Find where the given text appears and provide that cell's center as (X, Y) coordinate. 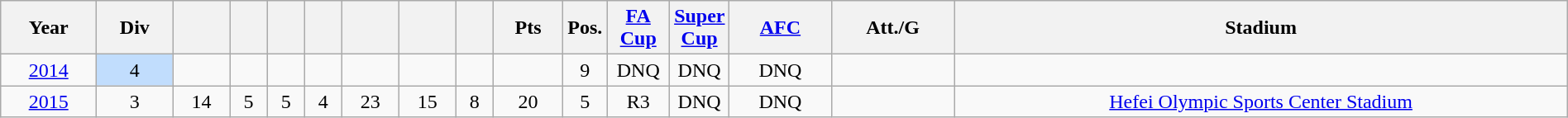
Super Cup (700, 28)
Div (135, 28)
9 (586, 70)
2015 (49, 101)
14 (202, 101)
Pts (528, 28)
AFC (781, 28)
Hefei Olympic Sports Center Stadium (1260, 101)
2014 (49, 70)
15 (427, 101)
Year (49, 28)
3 (135, 101)
Stadium (1260, 28)
Att./G (893, 28)
23 (370, 101)
8 (475, 101)
20 (528, 101)
R3 (638, 101)
Pos. (586, 28)
FA Cup (638, 28)
